Return [x, y] of the center of cell containing provided text 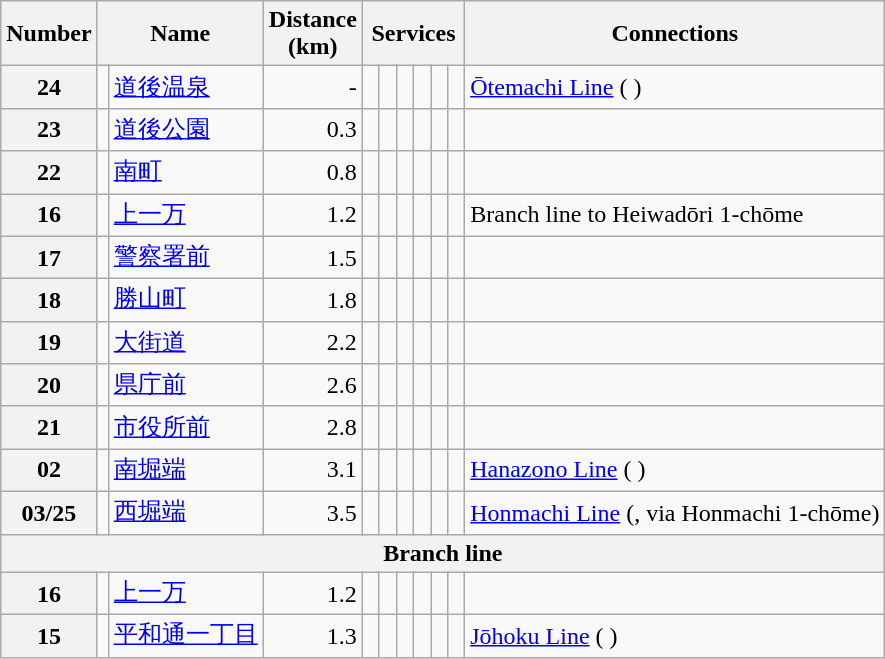
03/25 [49, 512]
20 [49, 386]
勝山町 [186, 300]
Branch line to Heiwadōri 1-chōme [675, 216]
Jōhoku Line ( ) [675, 636]
Ōtemachi Line ( ) [675, 88]
Number [49, 34]
22 [49, 172]
02 [49, 470]
Name [180, 34]
Distance (km) [312, 34]
市役所前 [186, 428]
Branch line [443, 553]
2.6 [312, 386]
平和通一丁目 [186, 636]
西堀端 [186, 512]
道後公園 [186, 130]
1.3 [312, 636]
3.1 [312, 470]
23 [49, 130]
南堀端 [186, 470]
0.8 [312, 172]
3.5 [312, 512]
21 [49, 428]
15 [49, 636]
- [312, 88]
19 [49, 342]
南町 [186, 172]
18 [49, 300]
0.3 [312, 130]
Honmachi Line (, via Honmachi 1-chōme) [675, 512]
17 [49, 258]
警察署前 [186, 258]
1.8 [312, 300]
大街道 [186, 342]
県庁前 [186, 386]
Services [413, 34]
24 [49, 88]
Hanazono Line ( ) [675, 470]
2.2 [312, 342]
道後温泉 [186, 88]
Connections [675, 34]
1.5 [312, 258]
2.8 [312, 428]
